Scan for the cell matching the given text and deliver its (x, y) coordinate at center. 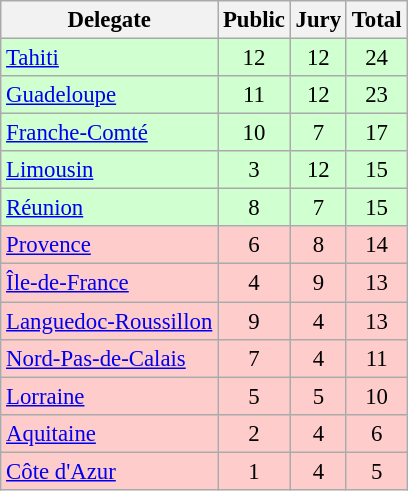
Île-de-France (110, 283)
Total (376, 20)
Lorraine (110, 396)
3 (254, 170)
Nord-Pas-de-Calais (110, 358)
Côte d'Azur (110, 471)
Jury (318, 20)
2 (254, 433)
Languedoc-Roussillon (110, 321)
24 (376, 58)
Tahiti (110, 58)
Guadeloupe (110, 95)
Provence (110, 245)
Franche-Comté (110, 133)
Réunion (110, 208)
17 (376, 133)
Public (254, 20)
Delegate (110, 20)
14 (376, 245)
23 (376, 95)
Aquitaine (110, 433)
1 (254, 471)
Limousin (110, 170)
